Find where the given text appears and provide that cell's center as (x, y) coordinate. 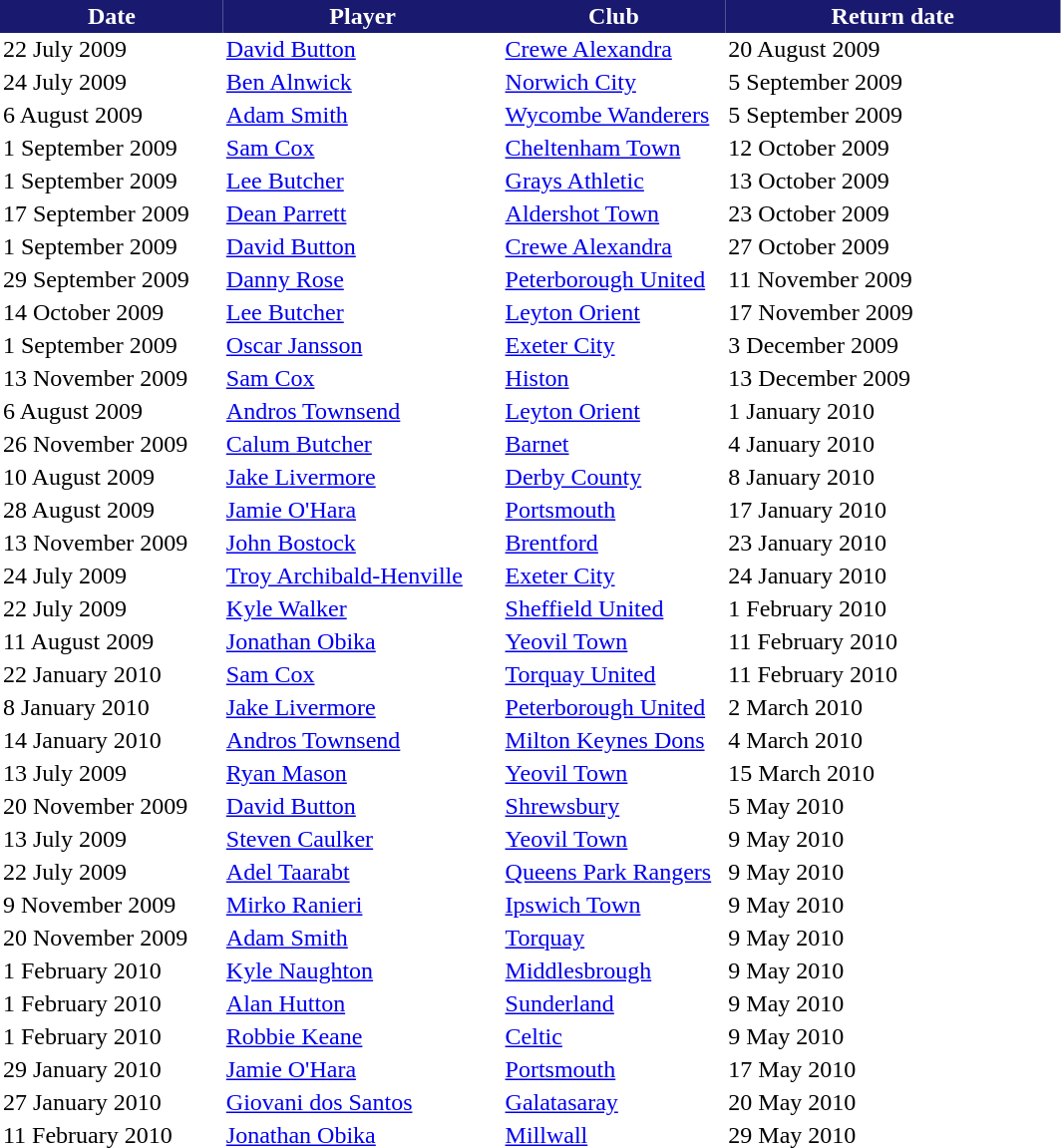
Dean Parrett (363, 213)
Sheffield United (614, 608)
Barnet (614, 445)
Troy Archibald-Henville (363, 576)
Milton Keynes Dons (614, 740)
Middlesbrough (614, 971)
Norwich City (614, 82)
13 October 2009 (892, 182)
20 August 2009 (892, 50)
26 November 2009 (112, 445)
Adel Taarabt (363, 872)
14 October 2009 (112, 313)
17 May 2010 (892, 1069)
Giovani dos Santos (363, 1103)
10 August 2009 (112, 477)
29 September 2009 (112, 279)
Galatasaray (614, 1103)
14 January 2010 (112, 740)
11 November 2009 (892, 279)
22 January 2010 (112, 674)
Cheltenham Town (614, 148)
Club (614, 16)
29 January 2010 (112, 1069)
Torquay United (614, 674)
Oscar Jansson (363, 345)
Mirko Ranieri (363, 906)
15 March 2010 (892, 774)
Danny Rose (363, 279)
Kyle Naughton (363, 971)
Date (112, 16)
4 March 2010 (892, 740)
12 October 2009 (892, 148)
24 January 2010 (892, 576)
Queens Park Rangers (614, 872)
5 May 2010 (892, 806)
Aldershot Town (614, 213)
17 January 2010 (892, 511)
Ipswich Town (614, 906)
17 September 2009 (112, 213)
Return date (892, 16)
Calum Butcher (363, 445)
28 August 2009 (112, 511)
27 January 2010 (112, 1103)
23 October 2009 (892, 213)
Steven Caulker (363, 840)
Celtic (614, 1037)
4 January 2010 (892, 445)
27 October 2009 (892, 247)
Kyle Walker (363, 608)
Robbie Keane (363, 1037)
Sunderland (614, 1003)
3 December 2009 (892, 345)
20 May 2010 (892, 1103)
Grays Athletic (614, 182)
Histon (614, 379)
Ben Alnwick (363, 82)
Shrewsbury (614, 806)
11 August 2009 (112, 642)
Alan Hutton (363, 1003)
Player (363, 16)
13 December 2009 (892, 379)
John Bostock (363, 543)
2 March 2010 (892, 708)
Brentford (614, 543)
23 January 2010 (892, 543)
1 January 2010 (892, 411)
Wycombe Wanderers (614, 116)
17 November 2009 (892, 313)
9 November 2009 (112, 906)
Torquay (614, 938)
Jonathan Obika (363, 642)
Derby County (614, 477)
Ryan Mason (363, 774)
